Locate the cell with the specified text and output its [X, Y] center coordinate. 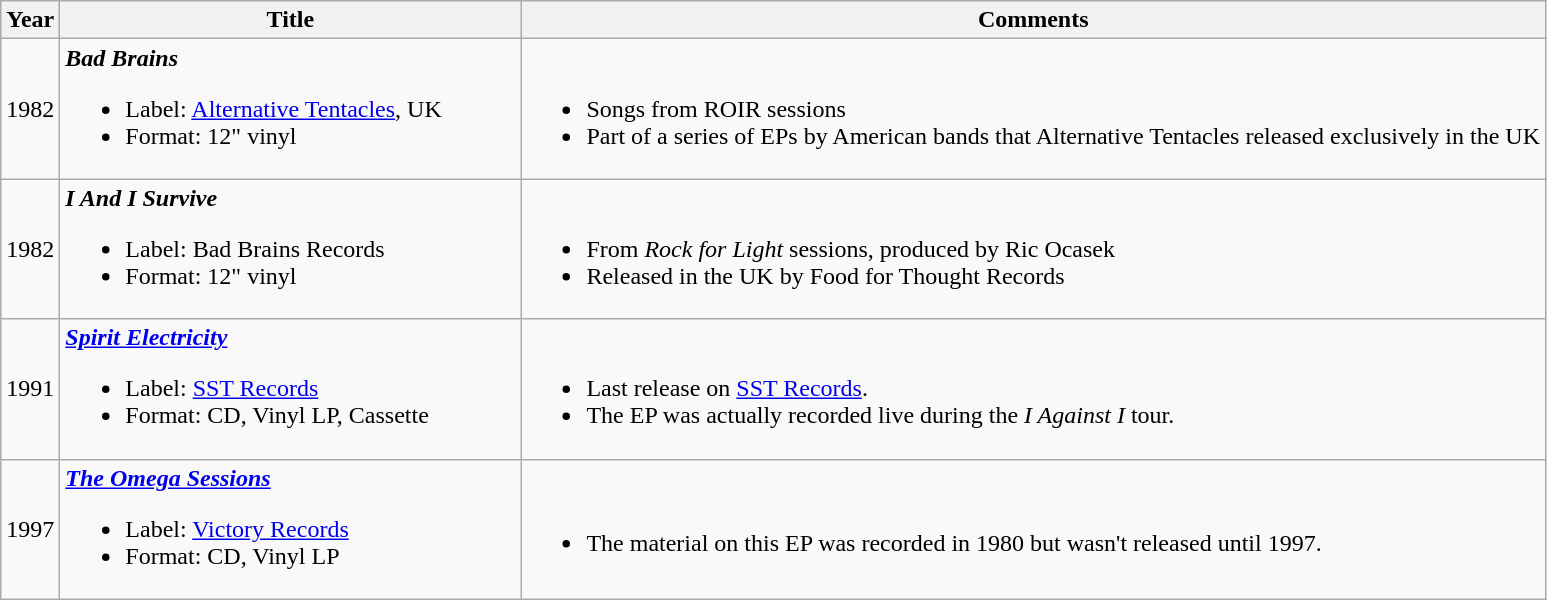
Year [30, 20]
Spirit ElectricityLabel: SST RecordsFormat: CD, Vinyl LP, Cassette [290, 389]
The material on this EP was recorded in 1980 but wasn't released until 1997. [1034, 529]
Bad BrainsLabel: Alternative Tentacles, UKFormat: 12" vinyl [290, 109]
Title [290, 20]
1991 [30, 389]
Comments [1034, 20]
I And I SurviveLabel: Bad Brains RecordsFormat: 12" vinyl [290, 249]
Songs from ROIR sessionsPart of a series of EPs by American bands that Alternative Tentacles released exclusively in the UK [1034, 109]
1997 [30, 529]
From Rock for Light sessions, produced by Ric OcasekReleased in the UK by Food for Thought Records [1034, 249]
Last release on SST Records.The EP was actually recorded live during the I Against I tour. [1034, 389]
The Omega SessionsLabel: Victory RecordsFormat: CD, Vinyl LP [290, 529]
